Find where the given text appears and provide that cell's center as (x, y) coordinate. 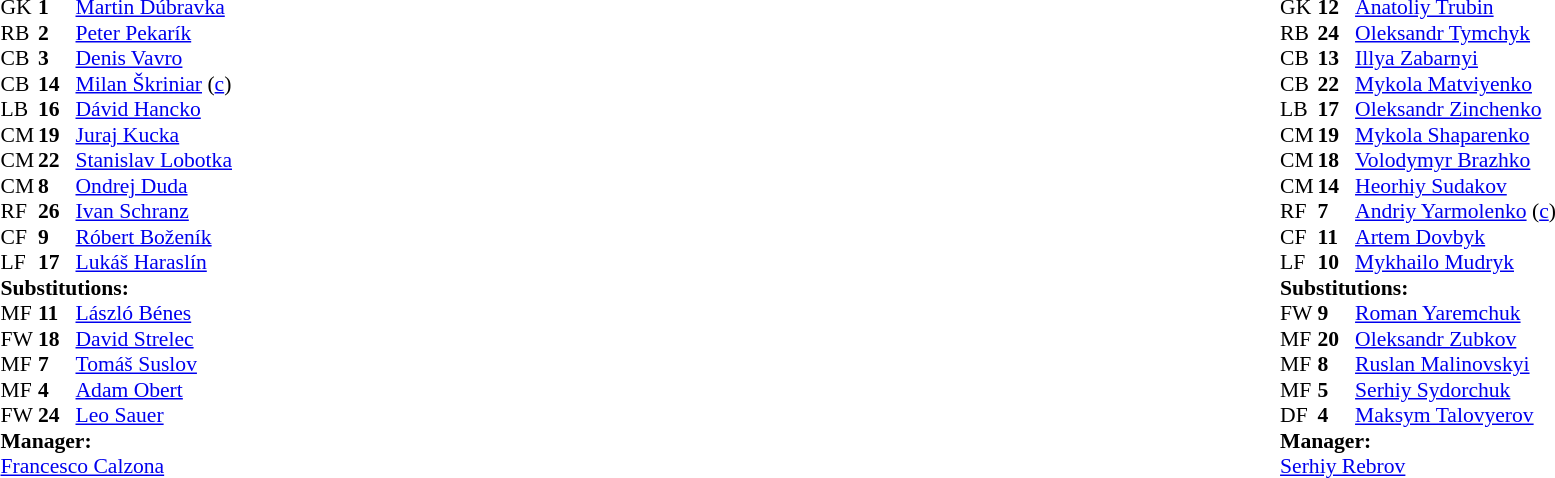
László Bénes (154, 313)
26 (57, 211)
5 (1337, 390)
Leo Sauer (154, 415)
Dávid Hancko (154, 109)
Denis Vavro (154, 59)
16 (57, 109)
3 (57, 59)
David Strelec (154, 339)
20 (1337, 339)
Milan Škriniar (c) (154, 84)
Róbert Boženík (154, 237)
Adam Obert (154, 390)
Tomáš Suslov (154, 365)
2 (57, 33)
Juraj Kucka (154, 135)
10 (1337, 263)
Ivan Schranz (154, 211)
Ondrej Duda (154, 186)
Stanislav Lobotka (154, 161)
DF (1299, 415)
13 (1337, 59)
Lukáš Haraslín (154, 263)
Substitutions: (116, 288)
Manager: (116, 441)
Peter Pekarík (154, 33)
